Return the (X, Y) coordinate for the center point of the cell that contains the specified text.  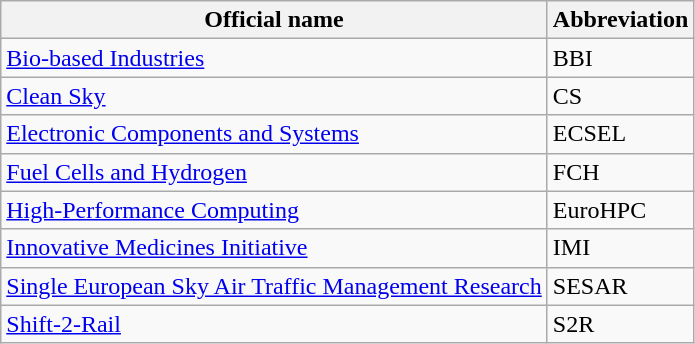
Electronic Components and Systems (274, 134)
Fuel Cells and Hydrogen (274, 172)
FCH (620, 172)
IMI (620, 248)
SESAR (620, 286)
CS (620, 96)
Single European Sky Air Traffic Management Research (274, 286)
S2R (620, 324)
Official name (274, 20)
ECSEL (620, 134)
Bio-based Industries (274, 58)
Clean Sky (274, 96)
Innovative Medicines Initiative (274, 248)
Shift-2-Rail (274, 324)
BBI (620, 58)
Abbreviation (620, 20)
High-Performance Computing (274, 210)
EuroHPC (620, 210)
